Search for the cell housing the specified text and yield its [x, y] center coordinate. 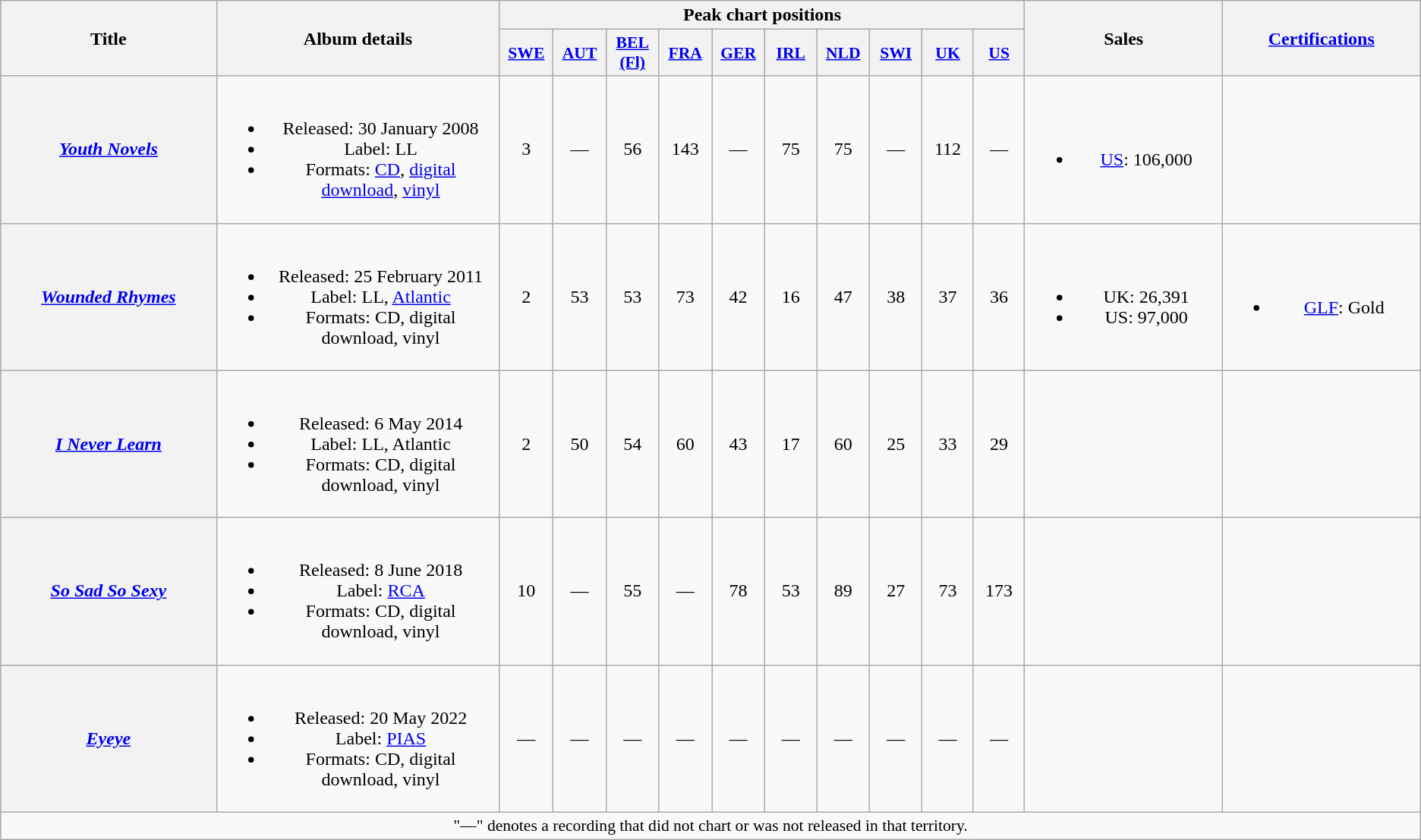
SWE [527, 53]
3 [527, 149]
"—" denotes a recording that did not chart or was not released in that territory. [710, 826]
143 [685, 149]
Released: 25 February 2011Label: LL, AtlanticFormats: CD, digital download, vinyl [358, 297]
NLD [843, 53]
AUT [580, 53]
GLF: Gold [1321, 297]
Album details [358, 38]
42 [739, 297]
Released: 8 June 2018Label: RCAFormats: CD, digital download, vinyl [358, 591]
BEL(Fl) [633, 53]
173 [999, 591]
Released: 6 May 2014Label: LL, AtlanticFormats: CD, digital download, vinyl [358, 444]
Sales [1123, 38]
UK [947, 53]
17 [791, 444]
38 [896, 297]
US [999, 53]
36 [999, 297]
50 [580, 444]
43 [739, 444]
GER [739, 53]
So Sad So Sexy [109, 591]
25 [896, 444]
29 [999, 444]
Wounded Rhymes [109, 297]
56 [633, 149]
Youth Novels [109, 149]
Certifications [1321, 38]
IRL [791, 53]
UK: 26,391US: 97,000 [1123, 297]
FRA [685, 53]
112 [947, 149]
Released: 20 May 2022Label: PIASFormats: CD, digital download, vinyl [358, 738]
16 [791, 297]
55 [633, 591]
47 [843, 297]
Peak chart positions [762, 15]
I Never Learn [109, 444]
Released: 30 January 2008Label: LLFormats: CD, digital download, vinyl [358, 149]
27 [896, 591]
37 [947, 297]
10 [527, 591]
Eyeye [109, 738]
Title [109, 38]
89 [843, 591]
SWI [896, 53]
54 [633, 444]
78 [739, 591]
US: 106,000 [1123, 149]
33 [947, 444]
